Output the [X, Y] coordinate of the center of the cell containing the given text.  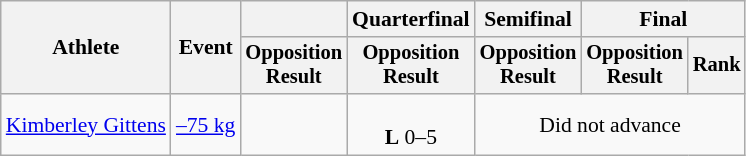
–75 kg [206, 124]
Final [663, 19]
Quarterfinal [411, 19]
Event [206, 48]
Did not advance [610, 124]
L 0–5 [411, 124]
Athlete [86, 48]
Rank [717, 66]
Semifinal [528, 19]
Kimberley Gittens [86, 124]
